Return the (x, y) coordinate for the center point of the cell that contains the specified text.  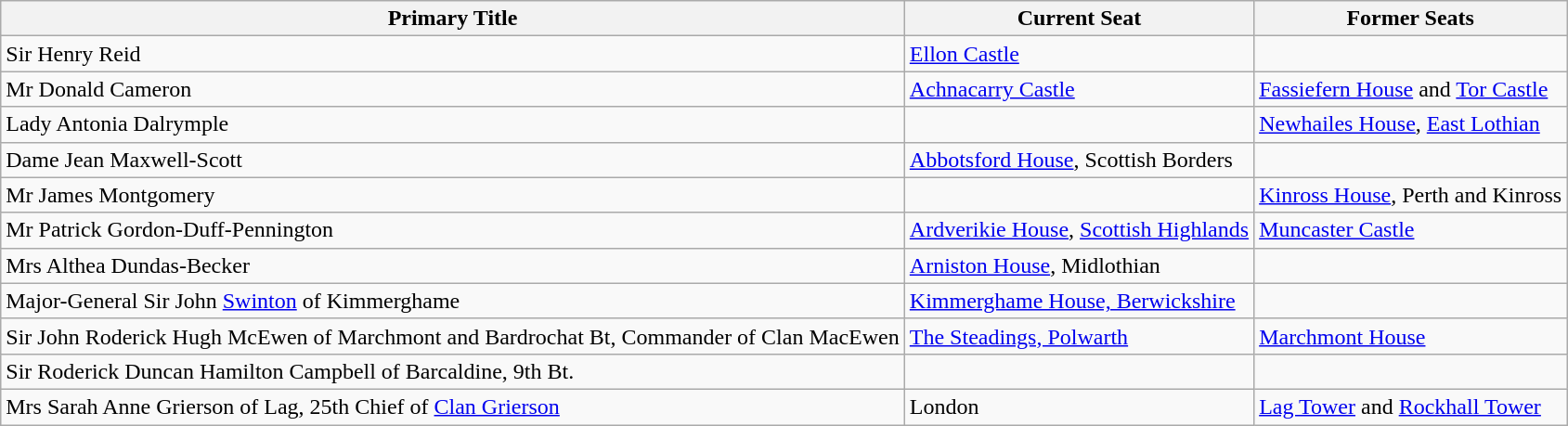
Lag Tower and Rockhall Tower (1411, 407)
Newhailes House, East Lothian (1411, 124)
Primary Title (453, 19)
Mrs Sarah Anne Grierson of Lag, 25th Chief of Clan Grierson (453, 407)
Sir Henry Reid (453, 54)
Mr James Montgomery (453, 195)
Former Seats (1411, 19)
London (1079, 407)
Fassiefern House and Tor Castle (1411, 89)
Ellon Castle (1079, 54)
Current Seat (1079, 19)
Sir Roderick Duncan Hamilton Campbell of Barcaldine, 9th Bt. (453, 371)
Marchmont House (1411, 336)
Mr Donald Cameron (453, 89)
Arniston House, Midlothian (1079, 265)
Lady Antonia Dalrymple (453, 124)
Major-General Sir John Swinton of Kimmerghame (453, 301)
Kimmerghame House, Berwickshire (1079, 301)
Ardverikie House, Scottish Highlands (1079, 230)
Kinross House, Perth and Kinross (1411, 195)
Dame Jean Maxwell-Scott (453, 160)
Achnacarry Castle (1079, 89)
The Steadings, Polwarth (1079, 336)
Mr Patrick Gordon-Duff-Pennington (453, 230)
Mrs Althea Dundas-Becker (453, 265)
Muncaster Castle (1411, 230)
Sir John Roderick Hugh McEwen of Marchmont and Bardrochat Bt, Commander of Clan MacEwen (453, 336)
Abbotsford House, Scottish Borders (1079, 160)
